For the text-containing cell, return its midpoint in [x, y] coordinate format. 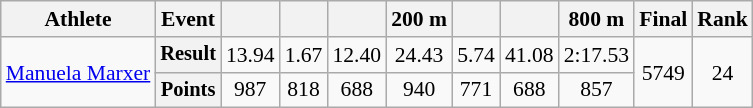
1.67 [304, 55]
Points [188, 90]
13.94 [250, 55]
24.43 [419, 55]
Rank [722, 19]
800 m [596, 19]
771 [476, 90]
12.40 [356, 55]
200 m [419, 19]
Manuela Marxer [78, 72]
41.08 [530, 55]
857 [596, 90]
Final [663, 19]
940 [419, 90]
818 [304, 90]
24 [722, 72]
2:17.53 [596, 55]
Result [188, 55]
987 [250, 90]
5749 [663, 72]
5.74 [476, 55]
Athlete [78, 19]
Event [188, 19]
